Detect which cell encompasses the target text, then output its [X, Y] center coordinate. 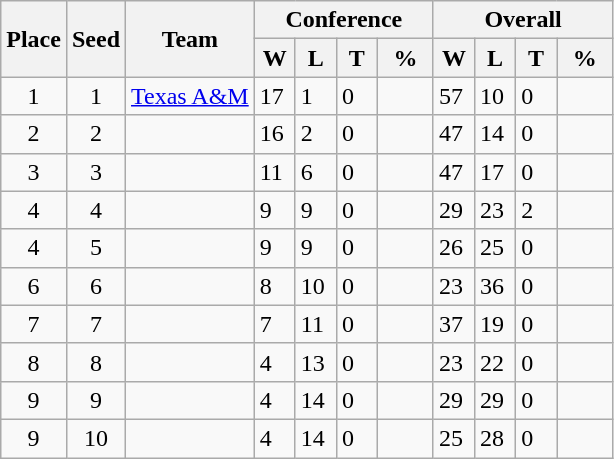
16 [274, 134]
Seed [96, 39]
Place [34, 39]
57 [454, 96]
37 [454, 324]
28 [496, 438]
Conference [344, 20]
Texas A&M [190, 96]
Team [190, 39]
5 [96, 248]
36 [496, 286]
19 [496, 324]
13 [316, 362]
26 [454, 248]
22 [496, 362]
Overall [522, 20]
